Determine the (x, y) coordinate at the center of the cell enclosing the given text.  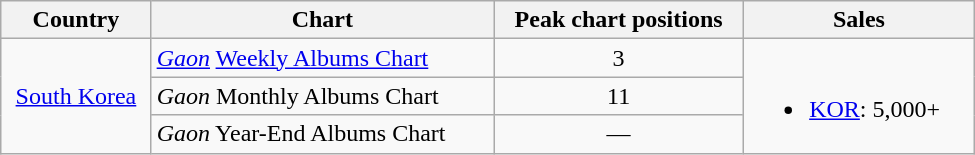
KOR: 5,000+ (860, 96)
Peak chart positions (619, 20)
Country (76, 20)
Gaon Year-End Albums Chart (322, 134)
— (619, 134)
3 (619, 58)
11 (619, 96)
Chart (322, 20)
Gaon Weekly Albums Chart (322, 58)
Gaon Monthly Albums Chart (322, 96)
Sales (860, 20)
South Korea (76, 96)
